Return the (x, y) coordinate for the center point of the cell that contains the specified text.  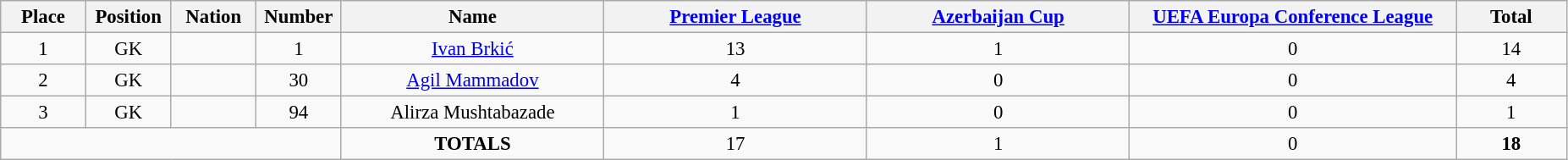
Agil Mammadov (472, 80)
18 (1511, 144)
TOTALS (472, 144)
17 (736, 144)
14 (1511, 49)
30 (300, 80)
2 (44, 80)
Premier League (736, 17)
Place (44, 17)
13 (736, 49)
Ivan Brkić (472, 49)
Azerbaijan Cup (999, 17)
Number (300, 17)
Nation (213, 17)
Total (1511, 17)
Position (129, 17)
94 (300, 113)
UEFA Europa Conference League (1293, 17)
Name (472, 17)
3 (44, 113)
Alirza Mushtabazade (472, 113)
